Provide the [x, y] coordinate of the cell's center where the given text is located.  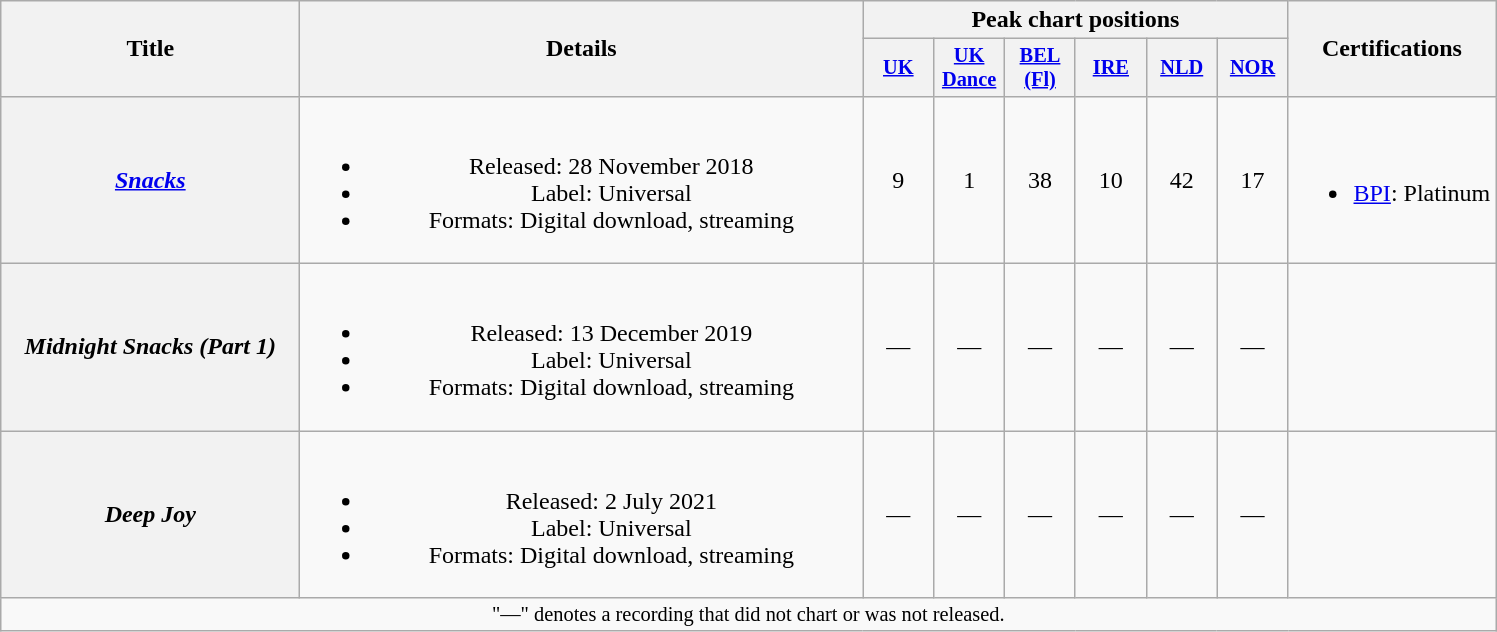
Released: 2 July 2021Label: UniversalFormats: Digital download, streaming [582, 514]
42 [1182, 180]
BPI: Platinum [1392, 180]
Deep Joy [150, 514]
9 [898, 180]
1 [970, 180]
NOR [1252, 68]
"—" denotes a recording that did not chart or was not released. [748, 615]
38 [1040, 180]
Midnight Snacks (Part 1) [150, 348]
Details [582, 49]
UK Dance [970, 68]
Released: 13 December 2019Label: UniversalFormats: Digital download, streaming [582, 348]
Certifications [1392, 49]
BEL(Fl) [1040, 68]
UK [898, 68]
10 [1110, 180]
Snacks [150, 180]
17 [1252, 180]
Peak chart positions [1076, 20]
Released: 28 November 2018Label: UniversalFormats: Digital download, streaming [582, 180]
Title [150, 49]
IRE [1110, 68]
NLD [1182, 68]
